Return [x, y] of the center of cell containing provided text 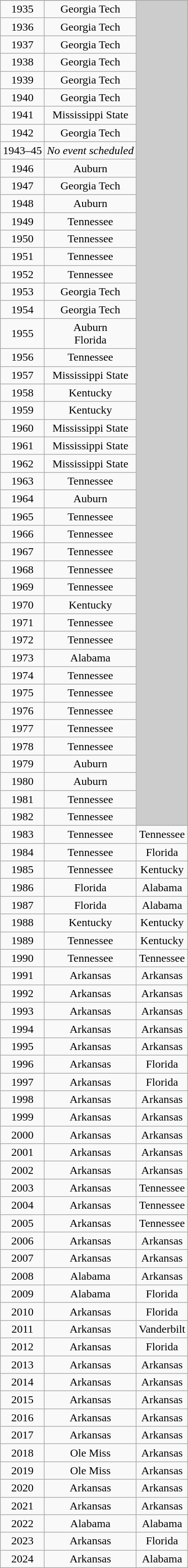
2022 [22, 1523]
1939 [22, 80]
2018 [22, 1453]
1937 [22, 45]
1973 [22, 658]
1984 [22, 852]
1943–45 [22, 150]
1967 [22, 552]
2017 [22, 1435]
1980 [22, 781]
1975 [22, 693]
1979 [22, 764]
1977 [22, 728]
1963 [22, 481]
1976 [22, 711]
1969 [22, 587]
2020 [22, 1488]
1993 [22, 1011]
1994 [22, 1029]
1989 [22, 940]
2015 [22, 1400]
2019 [22, 1471]
1997 [22, 1082]
1992 [22, 993]
1955 [22, 333]
1995 [22, 1046]
1956 [22, 357]
1991 [22, 976]
1998 [22, 1100]
1970 [22, 605]
1966 [22, 534]
1996 [22, 1064]
2002 [22, 1170]
1953 [22, 292]
1988 [22, 923]
1985 [22, 870]
1968 [22, 570]
No event scheduled [91, 150]
1940 [22, 97]
1962 [22, 463]
2008 [22, 1276]
1983 [22, 835]
1954 [22, 310]
1949 [22, 221]
1964 [22, 499]
2013 [22, 1364]
1951 [22, 257]
2003 [22, 1188]
1950 [22, 239]
1965 [22, 517]
1958 [22, 393]
2011 [22, 1329]
2010 [22, 1311]
1986 [22, 888]
2006 [22, 1241]
2024 [22, 1559]
1952 [22, 274]
2005 [22, 1223]
1981 [22, 799]
2004 [22, 1205]
1971 [22, 622]
2014 [22, 1382]
1982 [22, 817]
1948 [22, 203]
2012 [22, 1347]
2023 [22, 1541]
2001 [22, 1153]
1972 [22, 640]
1959 [22, 410]
2016 [22, 1418]
1946 [22, 168]
1942 [22, 133]
1936 [22, 27]
1974 [22, 675]
1947 [22, 186]
1941 [22, 115]
1999 [22, 1117]
Vanderbilt [162, 1329]
2021 [22, 1506]
1957 [22, 375]
2007 [22, 1258]
1987 [22, 905]
1935 [22, 9]
1961 [22, 446]
1978 [22, 746]
1938 [22, 62]
2009 [22, 1294]
1990 [22, 958]
1960 [22, 428]
2000 [22, 1135]
AuburnFlorida [91, 333]
